Determine the (X, Y) coordinate at the center of the cell enclosing the given text.  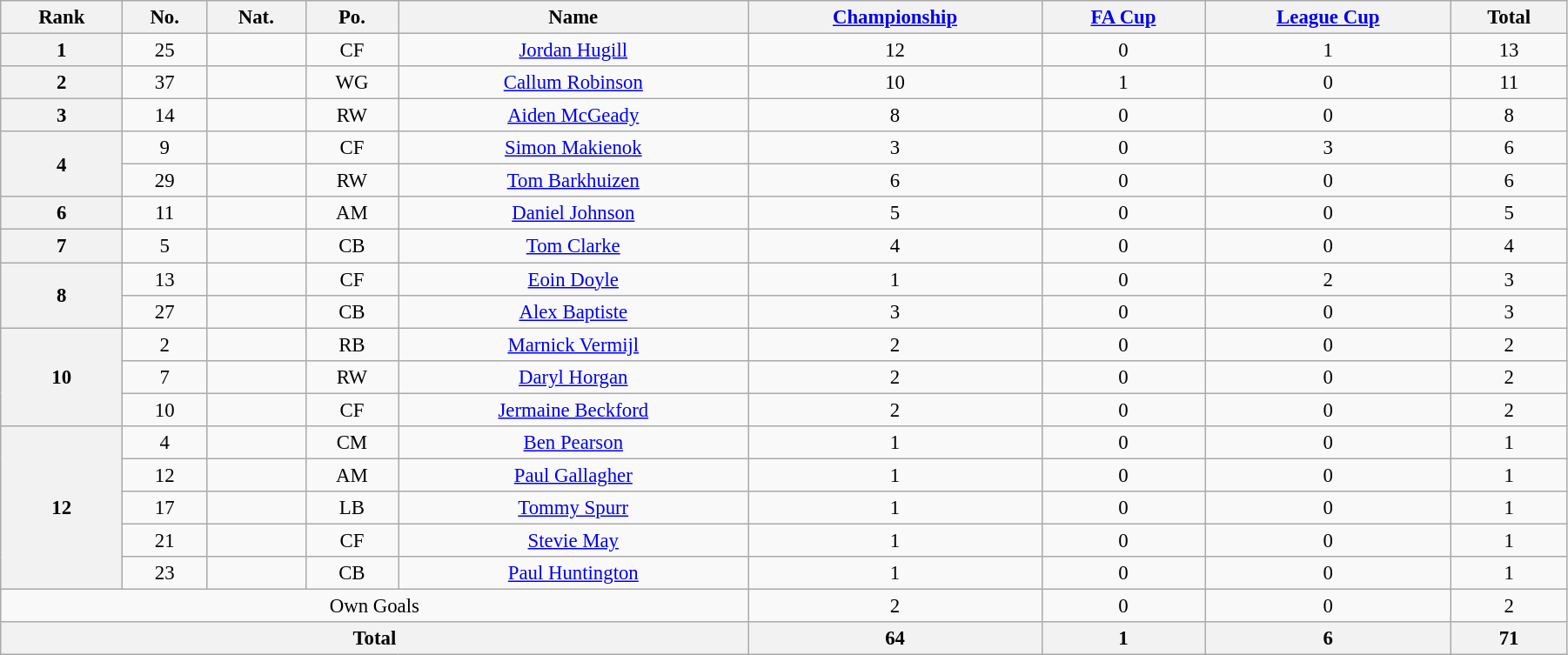
Own Goals (374, 606)
71 (1509, 638)
Tom Clarke (573, 246)
9 (165, 148)
Paul Gallagher (573, 475)
Nat. (257, 17)
CM (352, 443)
WG (352, 83)
29 (165, 181)
Ben Pearson (573, 443)
Alex Baptiste (573, 311)
14 (165, 116)
Jermaine Beckford (573, 410)
RB (352, 344)
27 (165, 311)
21 (165, 540)
League Cup (1328, 17)
No. (165, 17)
FA Cup (1123, 17)
Tommy Spurr (573, 508)
Name (573, 17)
Tom Barkhuizen (573, 181)
Daryl Horgan (573, 377)
Championship (895, 17)
64 (895, 638)
LB (352, 508)
25 (165, 50)
Aiden McGeady (573, 116)
Paul Huntington (573, 573)
Daniel Johnson (573, 213)
23 (165, 573)
Marnick Vermijl (573, 344)
37 (165, 83)
Jordan Hugill (573, 50)
Callum Robinson (573, 83)
Rank (62, 17)
Stevie May (573, 540)
Simon Makienok (573, 148)
17 (165, 508)
Po. (352, 17)
Eoin Doyle (573, 279)
